Provide the (X, Y) coordinate of the cell's center where the given text is located.  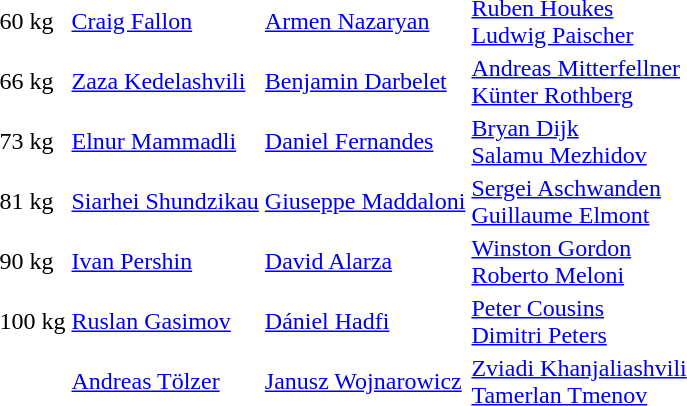
Zaza Kedelashvili (165, 82)
Elnur Mammadli (165, 142)
Ruslan Gasimov (165, 322)
David Alarza (365, 262)
Dániel Hadfi (365, 322)
Siarhei Shundzikau (165, 202)
Benjamin Darbelet (365, 82)
Ivan Pershin (165, 262)
Daniel Fernandes (365, 142)
Giuseppe Maddaloni (365, 202)
